For the text-containing cell, return its midpoint in (X, Y) coordinate format. 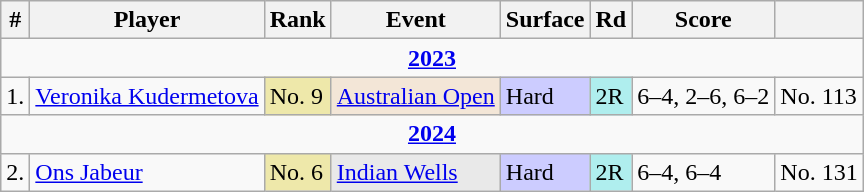
2024 (432, 134)
No. 9 (298, 96)
2. (16, 172)
No. 131 (819, 172)
Rank (298, 20)
Rd (611, 20)
Veronika Kudermetova (147, 96)
Indian Wells (416, 172)
6–4, 2–6, 6–2 (704, 96)
6–4, 6–4 (704, 172)
Player (147, 20)
Surface (545, 20)
2023 (432, 58)
Australian Open (416, 96)
Event (416, 20)
No. 6 (298, 172)
# (16, 20)
Ons Jabeur (147, 172)
Score (704, 20)
No. 113 (819, 96)
1. (16, 96)
